Find where the given text appears and provide that cell's center as [x, y] coordinate. 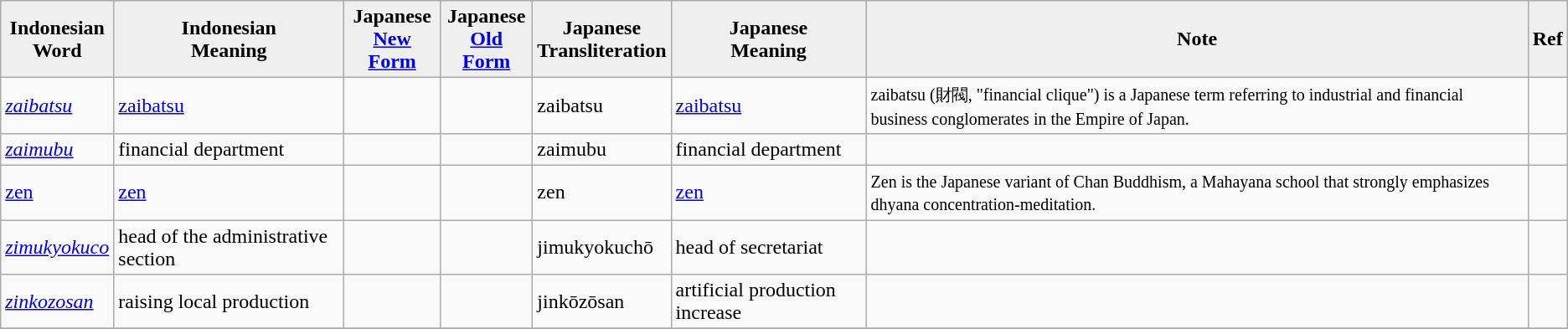
jimukyokuchō [601, 246]
jinkōzōsan [601, 301]
zaibatsu (財閥, "financial clique") is a Japanese term referring to industrial and financial business conglomerates in the Empire of Japan. [1197, 105]
artificial production increase [769, 301]
Japanese Old Form [487, 39]
Japanese Meaning [769, 39]
Ref [1548, 39]
head of secretariat [769, 246]
zimukyokuco [57, 246]
Note [1197, 39]
head of the administrative section [230, 246]
Zen is the Japanese variant of Chan Buddhism, a Mahayana school that strongly emphasizes dhyana concentration-meditation. [1197, 193]
raising local production [230, 301]
Japanese New Form [392, 39]
Japanese Transliteration [601, 39]
Indonesian Word [57, 39]
zinkozosan [57, 301]
Indonesian Meaning [230, 39]
